Determine the [X, Y] coordinate at the center of the cell enclosing the given text.  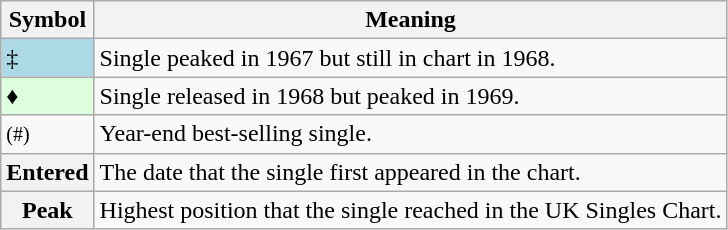
‡ [48, 58]
Peak [48, 210]
Symbol [48, 20]
The date that the single first appeared in the chart. [410, 172]
Single released in 1968 but peaked in 1969. [410, 96]
Entered [48, 172]
♦ [48, 96]
(#) [48, 134]
Meaning [410, 20]
Single peaked in 1967 but still in chart in 1968. [410, 58]
Highest position that the single reached in the UK Singles Chart. [410, 210]
Year-end best-selling single. [410, 134]
